Locate the cell with the specified text and output its (X, Y) center coordinate. 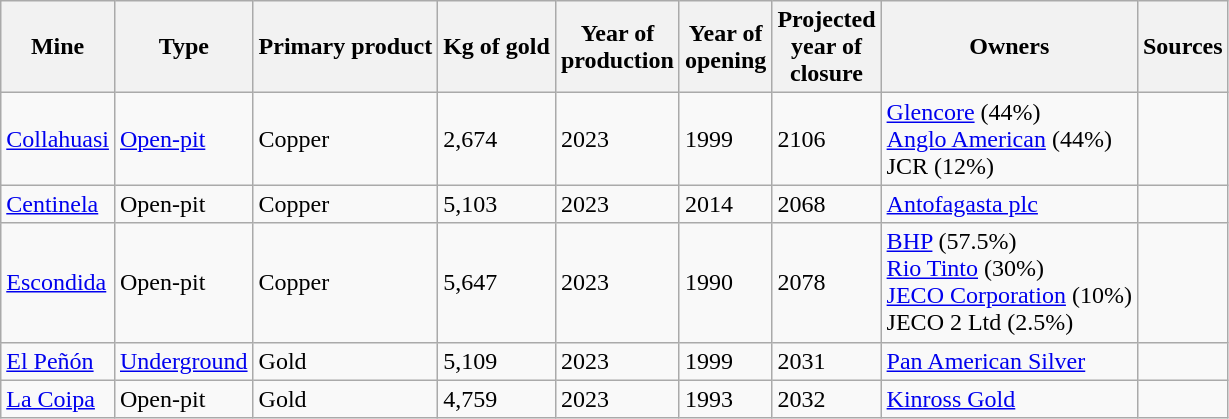
2106 (826, 139)
Kinross Gold (1009, 399)
5,647 (497, 282)
Mine (58, 47)
BHP (57.5%)Rio Tinto (30%)JECO Corporation (10%) JECO 2 Ltd (2.5%) (1009, 282)
2032 (826, 399)
Underground (184, 361)
1990 (725, 282)
Primary product (346, 47)
Kg of gold (497, 47)
5,103 (497, 204)
Escondida (58, 282)
Owners (1009, 47)
Centinela (58, 204)
2068 (826, 204)
2031 (826, 361)
Glencore (44%)Anglo American (44%)JCR (12%) (1009, 139)
Type (184, 47)
Collahuasi (58, 139)
Year ofopening (725, 47)
El Peñón (58, 361)
Year ofproduction (617, 47)
Antofagasta plc (1009, 204)
La Coipa (58, 399)
4,759 (497, 399)
5,109 (497, 361)
Sources (1182, 47)
1993 (725, 399)
2014 (725, 204)
2,674 (497, 139)
Pan American Silver (1009, 361)
2078 (826, 282)
Projectedyear ofclosure (826, 47)
